Locate the cell with the specified text and output its (X, Y) center coordinate. 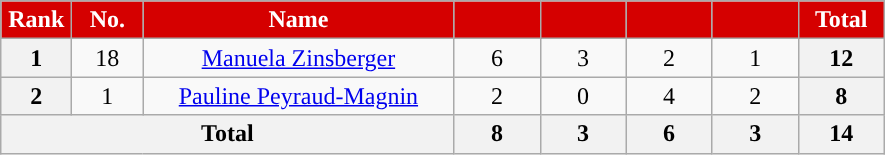
12 (841, 58)
Pauline Peyraud-Magnin (298, 96)
18 (108, 58)
Name (298, 20)
14 (841, 134)
Manuela Zinsberger (298, 58)
4 (669, 96)
Rank (36, 20)
No. (108, 20)
0 (583, 96)
